Output the [x, y] coordinate of the center of the cell containing the given text.  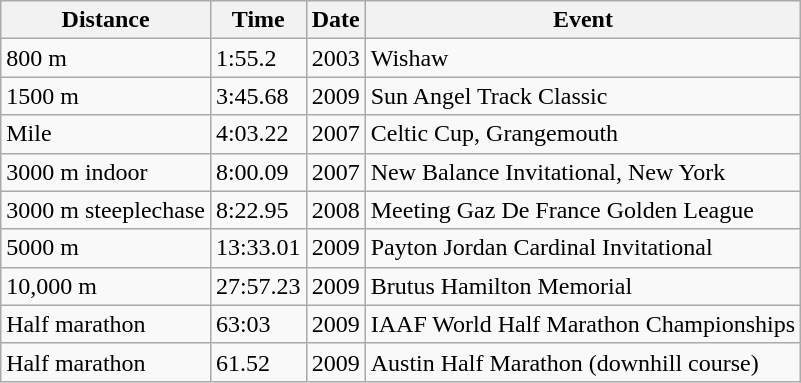
Date [336, 20]
Time [258, 20]
1500 m [106, 96]
61.52 [258, 362]
Austin Half Marathon (downhill course) [582, 362]
8:00.09 [258, 172]
Mile [106, 134]
Event [582, 20]
Brutus Hamilton Memorial [582, 286]
Payton Jordan Cardinal Invitational [582, 248]
4:03.22 [258, 134]
3000 m steeplechase [106, 210]
5000 m [106, 248]
800 m [106, 58]
IAAF World Half Marathon Championships [582, 324]
3000 m indoor [106, 172]
2008 [336, 210]
8:22.95 [258, 210]
New Balance Invitational, New York [582, 172]
3:45.68 [258, 96]
27:57.23 [258, 286]
10,000 m [106, 286]
Meeting Gaz De France Golden League [582, 210]
13:33.01 [258, 248]
Wishaw [582, 58]
1:55.2 [258, 58]
2003 [336, 58]
Distance [106, 20]
63:03 [258, 324]
Sun Angel Track Classic [582, 96]
Celtic Cup, Grangemouth [582, 134]
